From the cell containing the given text, extract its center point as [X, Y] coordinate. 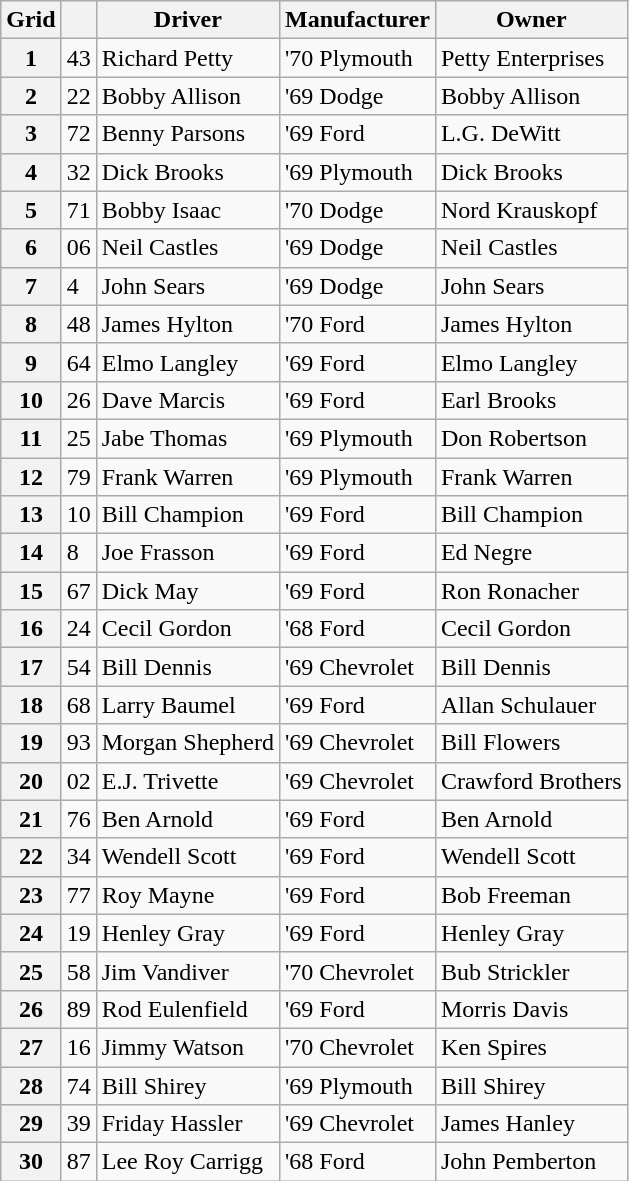
02 [78, 781]
Benny Parsons [188, 134]
28 [31, 1085]
L.G. DeWitt [531, 134]
Lee Roy Carrigg [188, 1162]
Ed Negre [531, 553]
Dick May [188, 591]
2 [31, 96]
Manufacturer [357, 20]
67 [78, 591]
Morris Davis [531, 1009]
29 [31, 1124]
'70 Plymouth [357, 58]
17 [31, 667]
87 [78, 1162]
Friday Hassler [188, 1124]
Jabe Thomas [188, 438]
79 [78, 477]
John Pemberton [531, 1162]
1 [31, 58]
13 [31, 515]
Ron Ronacher [531, 591]
71 [78, 210]
Dave Marcis [188, 400]
68 [78, 705]
14 [31, 553]
7 [31, 286]
Driver [188, 20]
64 [78, 362]
21 [31, 819]
23 [31, 895]
43 [78, 58]
30 [31, 1162]
20 [31, 781]
Larry Baumel [188, 705]
Ken Spires [531, 1047]
11 [31, 438]
Morgan Shepherd [188, 743]
18 [31, 705]
3 [31, 134]
54 [78, 667]
34 [78, 857]
76 [78, 819]
Joe Frasson [188, 553]
Don Robertson [531, 438]
39 [78, 1124]
Jimmy Watson [188, 1047]
48 [78, 324]
9 [31, 362]
Roy Mayne [188, 895]
6 [31, 248]
77 [78, 895]
Allan Schulauer [531, 705]
Jim Vandiver [188, 971]
58 [78, 971]
93 [78, 743]
74 [78, 1085]
Bub Strickler [531, 971]
Bob Freeman [531, 895]
'70 Dodge [357, 210]
32 [78, 172]
27 [31, 1047]
Richard Petty [188, 58]
'70 Ford [357, 324]
12 [31, 477]
Grid [31, 20]
James Hanley [531, 1124]
Nord Krauskopf [531, 210]
Rod Eulenfield [188, 1009]
Bill Flowers [531, 743]
Petty Enterprises [531, 58]
E.J. Trivette [188, 781]
72 [78, 134]
Bobby Isaac [188, 210]
5 [31, 210]
Owner [531, 20]
89 [78, 1009]
Earl Brooks [531, 400]
15 [31, 591]
Crawford Brothers [531, 781]
06 [78, 248]
